Determine the (X, Y) coordinate at the center of the cell enclosing the given text.  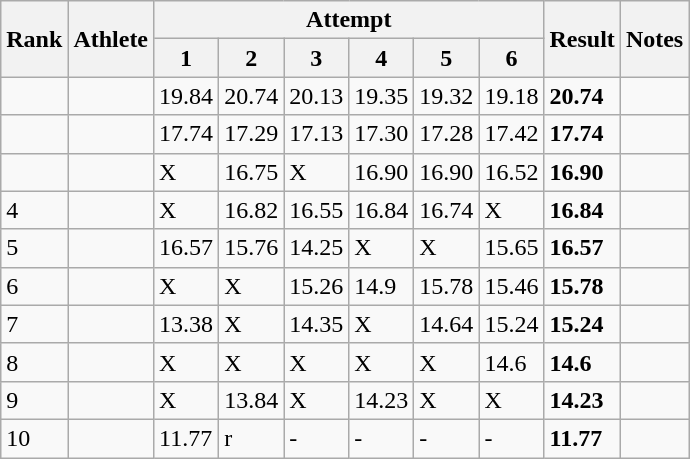
17.28 (446, 134)
14.25 (316, 248)
19.32 (446, 96)
r (252, 438)
15.65 (512, 248)
1 (186, 58)
Attempt (349, 20)
13.84 (252, 400)
14.64 (446, 324)
8 (34, 362)
9 (34, 400)
17.30 (382, 134)
15.76 (252, 248)
16.52 (512, 172)
10 (34, 438)
7 (34, 324)
15.46 (512, 286)
17.13 (316, 134)
15.26 (316, 286)
14.35 (316, 324)
17.29 (252, 134)
16.75 (252, 172)
Notes (654, 39)
16.74 (446, 210)
19.18 (512, 96)
19.35 (382, 96)
13.38 (186, 324)
3 (316, 58)
14.9 (382, 286)
Result (582, 39)
17.42 (512, 134)
16.55 (316, 210)
2 (252, 58)
16.82 (252, 210)
20.13 (316, 96)
19.84 (186, 96)
Athlete (111, 39)
Rank (34, 39)
